Locate the cell with the specified text and output its (x, y) center coordinate. 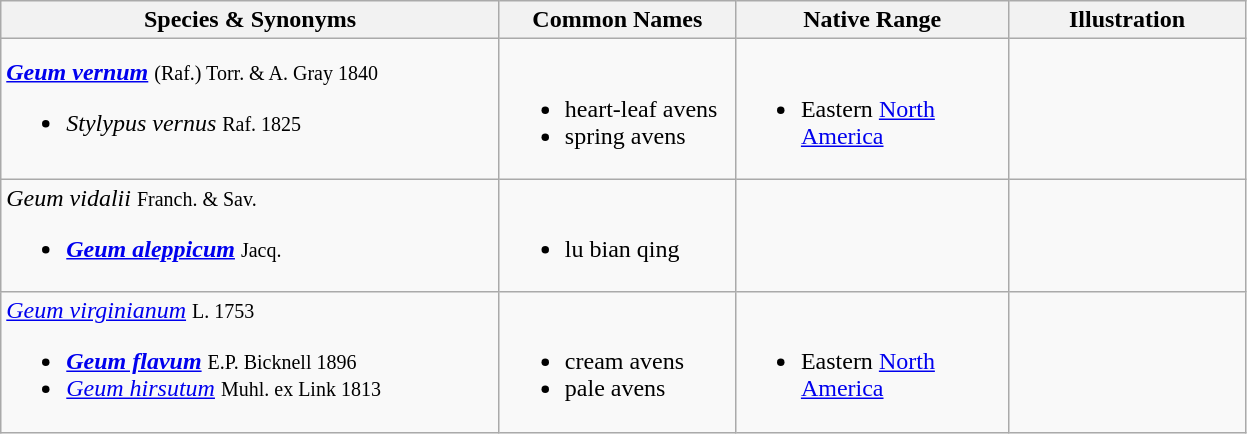
Geum vidalii Franch. & Sav.Geum aleppicum Jacq. (250, 236)
Native Range (872, 20)
Species & Synonyms (250, 20)
cream avenspale avens (617, 362)
Geum virginianum L. 1753Geum flavum E.P. Bicknell 1896Geum hirsutum Muhl. ex Link 1813 (250, 362)
Common Names (617, 20)
Geum vernum (Raf.) Torr. & A. Gray 1840Stylypus vernus Raf. 1825 (250, 109)
lu bian qing (617, 236)
Illustration (1127, 20)
heart-leaf avensspring avens (617, 109)
